Capture the cell that displays the provided text and extract its [x, y] central coordinate. 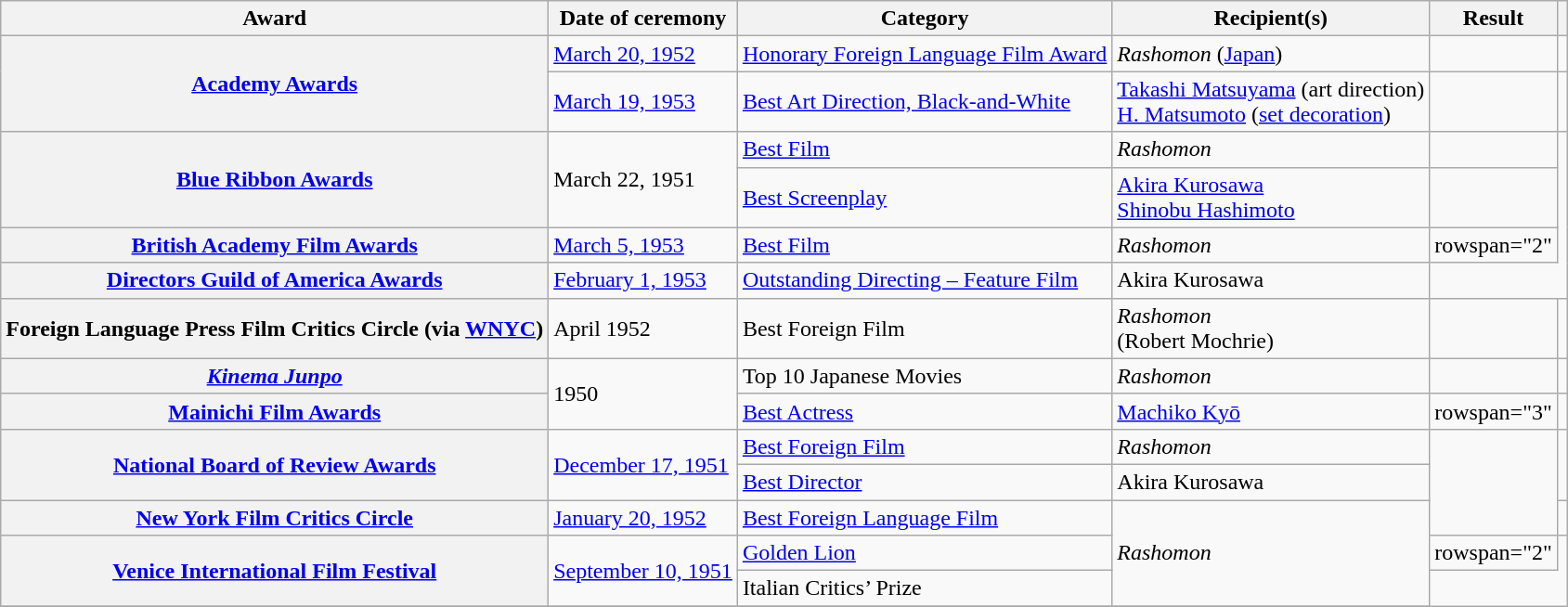
Top 10 Japanese Movies [925, 376]
February 1, 1953 [643, 280]
Machiko Kyō [1271, 411]
Kinema Junpo [275, 376]
April 1952 [643, 329]
Foreign Language Press Film Critics Circle (via WNYC) [275, 329]
Best Foreign Language Film [925, 517]
Takashi Matsuyama (art direction)H. Matsumoto (set decoration) [1271, 102]
British Academy Film Awards [275, 245]
March 5, 1953 [643, 245]
Outstanding Directing – Feature Film [925, 280]
Result [1494, 19]
New York Film Critics Circle [275, 517]
Blue Ribbon Awards [275, 180]
Award [275, 19]
September 10, 1951 [643, 571]
Golden Lion [925, 553]
Rashomon(Robert Mochrie) [1271, 329]
National Board of Review Awards [275, 464]
December 17, 1951 [643, 464]
Best Actress [925, 411]
1950 [643, 394]
Mainichi Film Awards [275, 411]
January 20, 1952 [643, 517]
March 20, 1952 [643, 54]
Akira KurosawaShinobu Hashimoto [1271, 197]
Directors Guild of America Awards [275, 280]
Rashomon (Japan) [1271, 54]
Best Screenplay [925, 197]
Venice International Film Festival [275, 571]
Honorary Foreign Language Film Award [925, 54]
Italian Critics’ Prize [925, 588]
Academy Awards [275, 84]
March 19, 1953 [643, 102]
Date of ceremony [643, 19]
Best Art Direction, Black-and-White [925, 102]
March 22, 1951 [643, 180]
rowspan="3" [1494, 411]
Category [925, 19]
Best Director [925, 482]
Recipient(s) [1271, 19]
